Search for the cell housing the specified text and yield its [x, y] center coordinate. 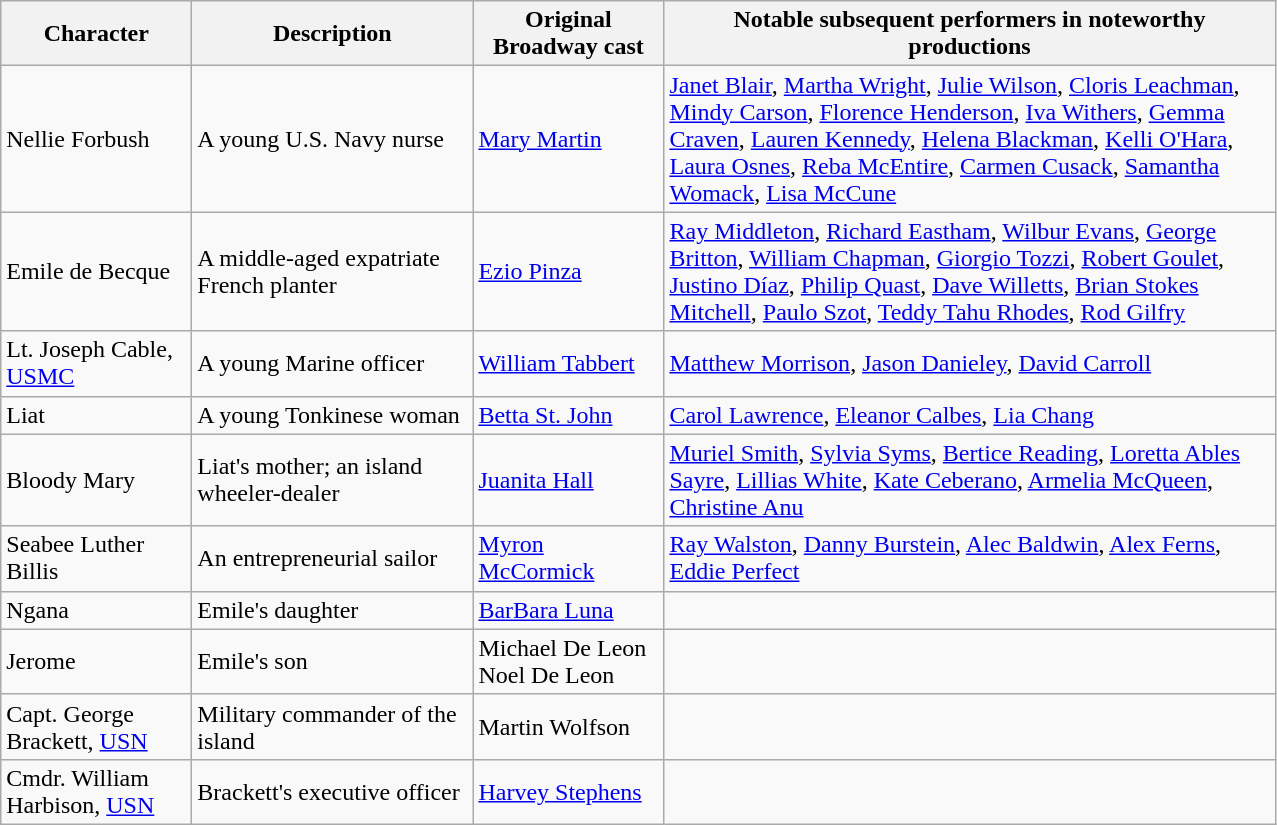
Harvey Stephens [568, 792]
Ngana [96, 610]
Notable subsequent performers in noteworthy productions [970, 34]
Carol Lawrence, Eleanor Calbes, Lia Chang [970, 415]
Michael De LeonNoel De Leon [568, 662]
Ezio Pinza [568, 272]
Betta St. John [568, 415]
Capt. George Brackett, USN [96, 726]
Seabee Luther Billis [96, 558]
Juanita Hall [568, 480]
Nellie Forbush [96, 139]
Bloody Mary [96, 480]
Original Broadway cast [568, 34]
Muriel Smith, Sylvia Syms, Bertice Reading, Loretta Ables Sayre, Lillias White, Kate Ceberano, Armelia McQueen, Christine Anu [970, 480]
Description [332, 34]
Matthew Morrison, Jason Danieley, David Carroll [970, 364]
An entrepreneurial sailor [332, 558]
Military commander of the island [332, 726]
A young Marine officer [332, 364]
William Tabbert [568, 364]
Ray Walston, Danny Burstein, Alec Baldwin, Alex Ferns, Eddie Perfect [970, 558]
Myron McCormick [568, 558]
Lt. Joseph Cable, USMC [96, 364]
Martin Wolfson [568, 726]
A young U.S. Navy nurse [332, 139]
A young Tonkinese woman [332, 415]
A middle-aged expatriate French planter [332, 272]
Liat [96, 415]
Emile's son [332, 662]
Mary Martin [568, 139]
Jerome [96, 662]
Cmdr. William Harbison, USN [96, 792]
Emile's daughter [332, 610]
Emile de Becque [96, 272]
BarBara Luna [568, 610]
Brackett's executive officer [332, 792]
Character [96, 34]
Liat's mother; an island wheeler-dealer [332, 480]
